Find where the given text appears and provide that cell's center as (x, y) coordinate. 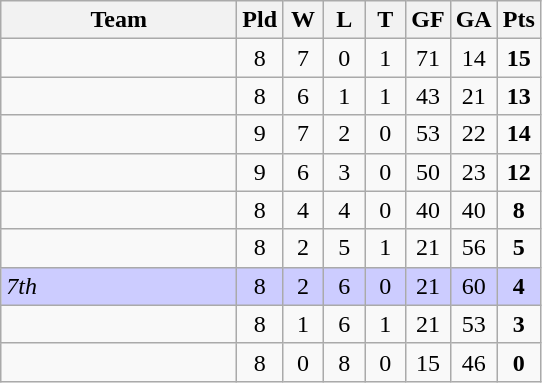
23 (474, 172)
Pld (260, 20)
T (386, 20)
71 (428, 58)
56 (474, 248)
Pts (518, 20)
W (304, 20)
Team (119, 20)
12 (518, 172)
GA (474, 20)
GF (428, 20)
50 (428, 172)
60 (474, 286)
46 (474, 362)
7th (119, 286)
L (344, 20)
13 (518, 96)
22 (474, 134)
43 (428, 96)
